Locate the cell with the specified text and output its (x, y) center coordinate. 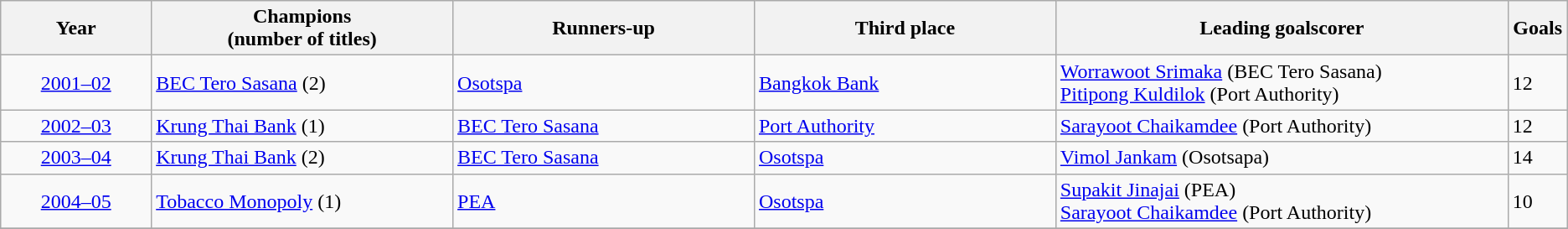
Sarayoot Chaikamdee (Port Authority) (1282, 126)
10 (1538, 201)
Tobacco Monopoly (1) (302, 201)
Port Authority (905, 126)
2002–03 (76, 126)
PEA (604, 201)
Bangkok Bank (905, 82)
Krung Thai Bank (2) (302, 158)
Worrawoot Srimaka (BEC Tero Sasana)Pitipong Kuldilok (Port Authority) (1282, 82)
14 (1538, 158)
2001–02 (76, 82)
2004–05 (76, 201)
Runners-up (604, 29)
Goals (1538, 29)
Leading goalscorer (1282, 29)
Year (76, 29)
2003–04 (76, 158)
Vimol Jankam (Osotsapa) (1282, 158)
Krung Thai Bank (1) (302, 126)
Champions(number of titles) (302, 29)
Third place (905, 29)
Supakit Jinajai (PEA)Sarayoot Chaikamdee (Port Authority) (1282, 201)
BEC Tero Sasana (2) (302, 82)
